Extract the [X, Y] coordinate from the center of the cell holding the provided text.  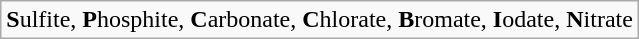
Sulfite, Phosphite, Carbonate, Chlorate, Bromate, Iodate, Nitrate [320, 20]
